Provide the (x, y) coordinate of the cell's center where the given text is located.  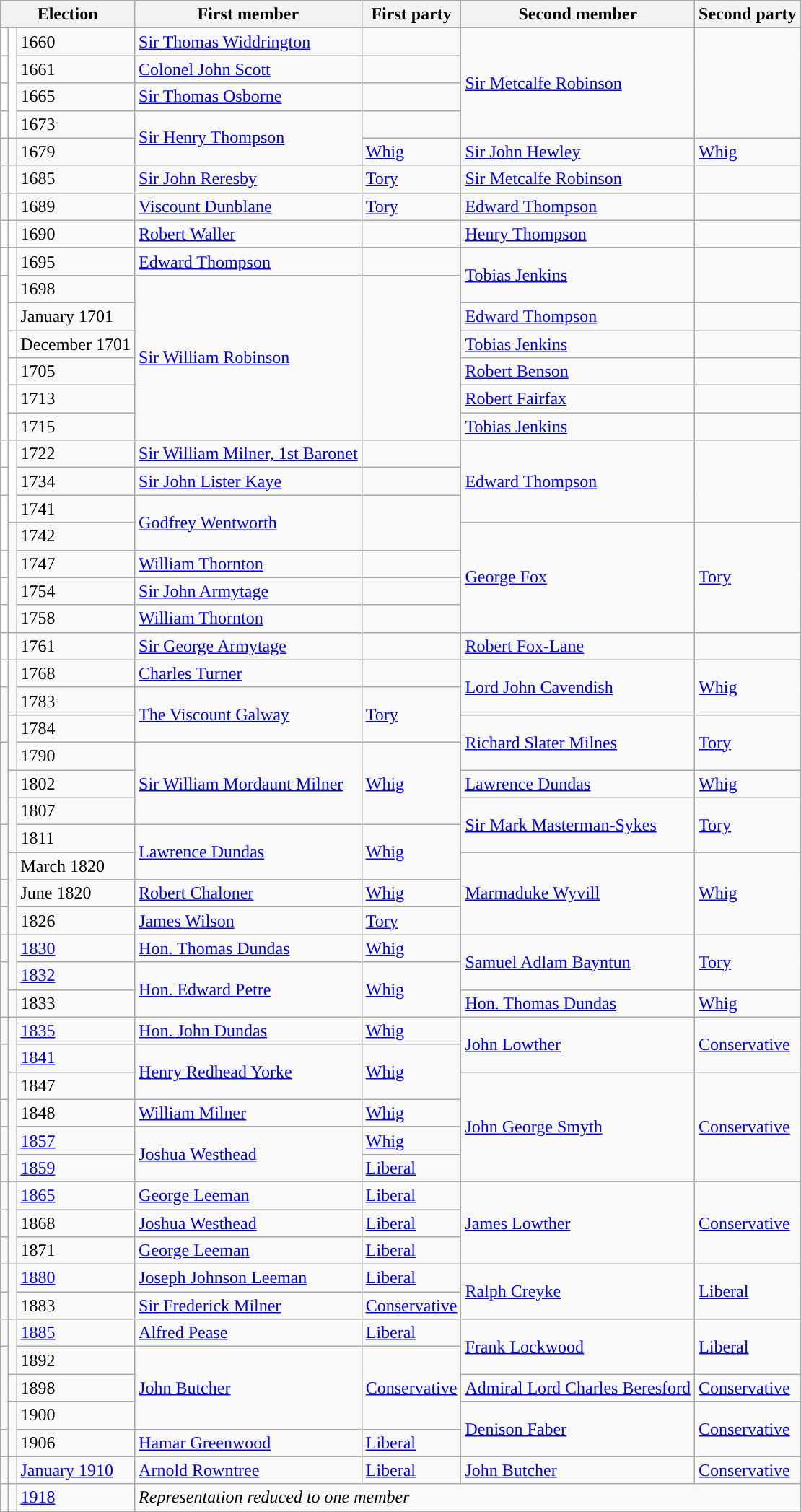
First member (248, 14)
William Milner (248, 1113)
Representation reduced to one member (468, 1498)
Sir John Armytage (248, 591)
June 1820 (76, 893)
Samuel Adlam Bayntun (578, 962)
Hamar Greenwood (248, 1443)
1660 (76, 42)
James Wilson (248, 921)
1665 (76, 97)
Sir William Mordaunt Milner (248, 783)
Charles Turner (248, 673)
1722 (76, 454)
Sir Thomas Osborne (248, 97)
First party (411, 14)
Sir Mark Masterman-Sykes (578, 825)
Richard Slater Milnes (578, 742)
Sir John Lister Kaye (248, 481)
Denison Faber (578, 1429)
1673 (76, 124)
1841 (76, 1058)
Sir John Hewley (578, 152)
Joseph Johnson Leeman (248, 1278)
1802 (76, 783)
1868 (76, 1223)
1705 (76, 372)
The Viscount Galway (248, 715)
1918 (76, 1498)
1885 (76, 1333)
1857 (76, 1140)
1807 (76, 811)
Hon. John Dundas (248, 1031)
Ralph Creyke (578, 1292)
1883 (76, 1306)
January 1701 (76, 316)
Alfred Pease (248, 1333)
John Lowther (578, 1044)
1880 (76, 1278)
1832 (76, 976)
Robert Benson (578, 372)
1761 (76, 646)
1848 (76, 1113)
1715 (76, 427)
Sir William Milner, 1st Baronet (248, 454)
Sir John Reresby (248, 179)
Sir William Robinson (248, 357)
1768 (76, 673)
1690 (76, 234)
1906 (76, 1443)
1835 (76, 1031)
1734 (76, 481)
1900 (76, 1415)
1713 (76, 399)
1679 (76, 152)
Hon. Edward Petre (248, 989)
Sir George Armytage (248, 646)
1758 (76, 619)
1898 (76, 1388)
1892 (76, 1360)
Godfrey Wentworth (248, 523)
Sir Thomas Widdrington (248, 42)
1859 (76, 1168)
Frank Lockwood (578, 1347)
1741 (76, 509)
1689 (76, 206)
1847 (76, 1085)
1685 (76, 179)
1865 (76, 1195)
1747 (76, 564)
1790 (76, 756)
Sir Henry Thompson (248, 138)
Second member (578, 14)
1661 (76, 69)
Second party (748, 14)
1830 (76, 948)
Lord John Cavendish (578, 687)
Arnold Rowntree (248, 1470)
Marmaduke Wyvill (578, 893)
December 1701 (76, 344)
1826 (76, 921)
January 1910 (76, 1470)
1754 (76, 591)
1833 (76, 1003)
Colonel John Scott (248, 69)
1695 (76, 261)
Robert Fairfax (578, 399)
Robert Waller (248, 234)
1871 (76, 1251)
James Lowther (578, 1223)
Henry Redhead Yorke (248, 1072)
Admiral Lord Charles Beresford (578, 1388)
John George Smyth (578, 1127)
George Fox (578, 577)
Election (68, 14)
1742 (76, 536)
Sir Frederick Milner (248, 1306)
Henry Thompson (578, 234)
Robert Fox-Lane (578, 646)
Robert Chaloner (248, 893)
1811 (76, 839)
1784 (76, 728)
March 1820 (76, 866)
1698 (76, 289)
Viscount Dunblane (248, 206)
1783 (76, 701)
